Detect which cell encompasses the target text, then output its (X, Y) center coordinate. 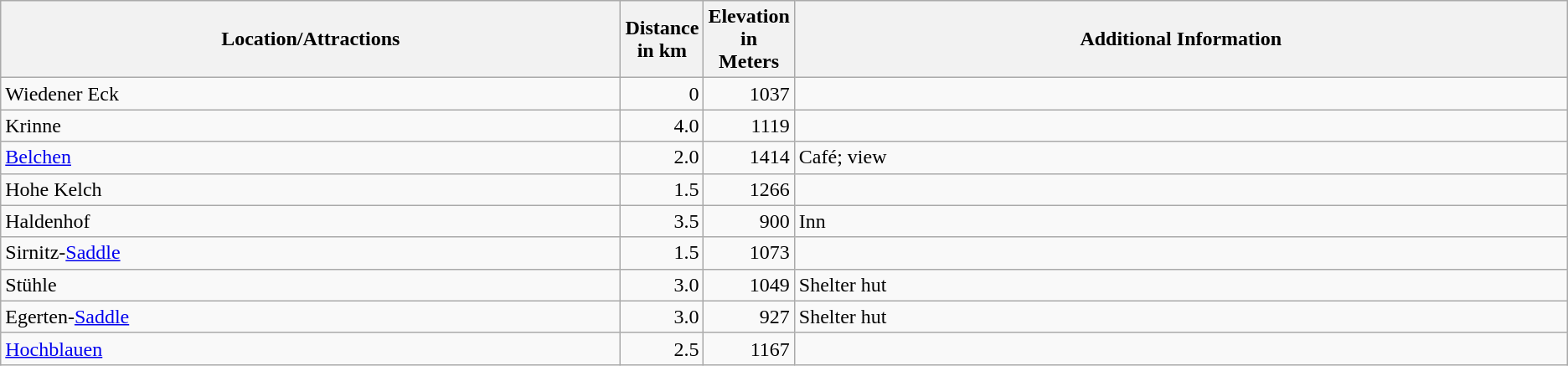
4.0 (662, 126)
1167 (749, 348)
1414 (749, 157)
Hohe Kelch (311, 189)
Distance in km (662, 39)
900 (749, 221)
1266 (749, 189)
Sirnitz-Saddle (311, 253)
1073 (749, 253)
0 (662, 94)
927 (749, 317)
Krinne (311, 126)
Stühle (311, 285)
1119 (749, 126)
1049 (749, 285)
2.0 (662, 157)
Wiedener Eck (311, 94)
Location/Attractions (311, 39)
Inn (1181, 221)
Haldenhof (311, 221)
Belchen (311, 157)
Café; view (1181, 157)
Hochblauen (311, 348)
3.5 (662, 221)
Additional Information (1181, 39)
Egerten-Saddle (311, 317)
2.5 (662, 348)
Elevation in Meters (749, 39)
1037 (749, 94)
